Search for the cell housing the specified text and yield its [x, y] center coordinate. 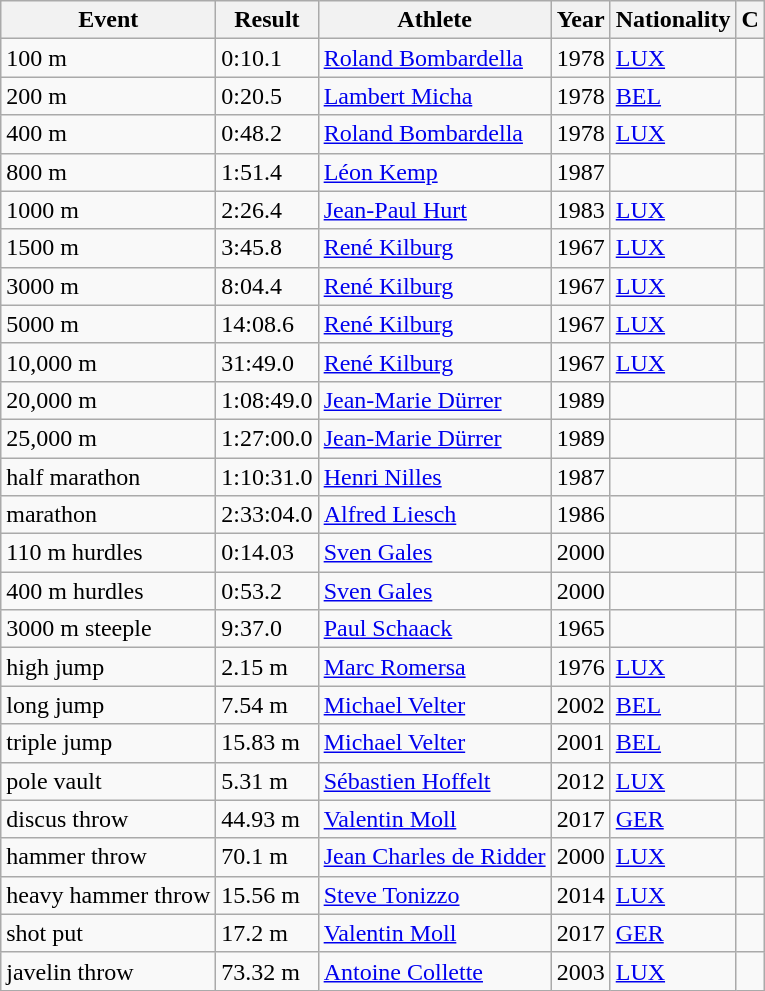
2001 [580, 743]
8:04.4 [267, 286]
Year [580, 20]
1976 [580, 667]
100 m [108, 58]
1:10:31.0 [267, 477]
1986 [580, 515]
9:37.0 [267, 629]
high jump [108, 667]
Jean-Paul Hurt [434, 210]
1:27:00.0 [267, 438]
25,000 m [108, 438]
2014 [580, 895]
C [750, 20]
1000 m [108, 210]
long jump [108, 705]
110 m hurdles [108, 553]
44.93 m [267, 819]
73.32 m [267, 971]
2:26.4 [267, 210]
pole vault [108, 781]
2.15 m [267, 667]
14:08.6 [267, 324]
400 m hurdles [108, 591]
Léon Kemp [434, 172]
10,000 m [108, 362]
15.56 m [267, 895]
3000 m [108, 286]
2012 [580, 781]
Henri Nilles [434, 477]
17.2 m [267, 933]
Steve Tonizzo [434, 895]
5.31 m [267, 781]
0:48.2 [267, 134]
discus throw [108, 819]
0:10.1 [267, 58]
Jean Charles de Ridder [434, 857]
400 m [108, 134]
70.1 m [267, 857]
2:33:04.0 [267, 515]
hammer throw [108, 857]
3000 m steeple [108, 629]
Nationality [673, 20]
200 m [108, 96]
31:49.0 [267, 362]
Marc Romersa [434, 667]
shot put [108, 933]
Result [267, 20]
heavy hammer throw [108, 895]
Antoine Collette [434, 971]
Alfred Liesch [434, 515]
1:08:49.0 [267, 400]
Sébastien Hoffelt [434, 781]
half marathon [108, 477]
2003 [580, 971]
0:20.5 [267, 96]
3:45.8 [267, 248]
5000 m [108, 324]
0:14.03 [267, 553]
1983 [580, 210]
javelin throw [108, 971]
Lambert Micha [434, 96]
7.54 m [267, 705]
20,000 m [108, 400]
0:53.2 [267, 591]
800 m [108, 172]
15.83 m [267, 743]
marathon [108, 515]
2002 [580, 705]
1965 [580, 629]
triple jump [108, 743]
Event [108, 20]
Paul Schaack [434, 629]
Athlete [434, 20]
1500 m [108, 248]
1:51.4 [267, 172]
